Return (X, Y) of the center of cell containing provided text 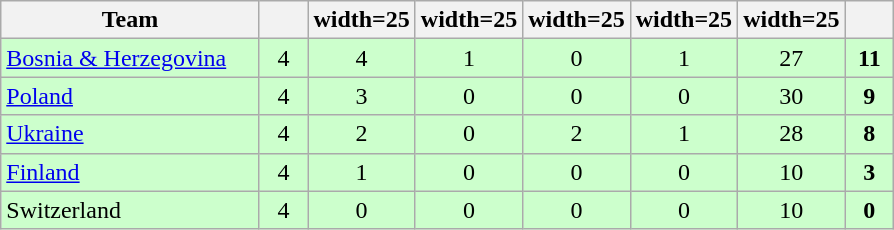
Ukraine (130, 134)
Bosnia & Herzegovina (130, 58)
Switzerland (130, 210)
28 (792, 134)
Team (130, 20)
30 (792, 96)
Poland (130, 96)
8 (870, 134)
27 (792, 58)
Finland (130, 172)
11 (870, 58)
9 (870, 96)
